Extract the [X, Y] coordinate from the center of the cell holding the provided text.  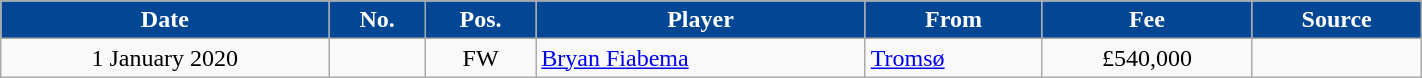
Date [165, 20]
Pos. [480, 20]
From [954, 20]
FW [480, 58]
Tromsø [954, 58]
£540,000 [1147, 58]
No. [378, 20]
Fee [1147, 20]
Player [700, 20]
1 January 2020 [165, 58]
Bryan Fiabema [700, 58]
Source [1336, 20]
